Detect which cell encompasses the target text, then output its (X, Y) center coordinate. 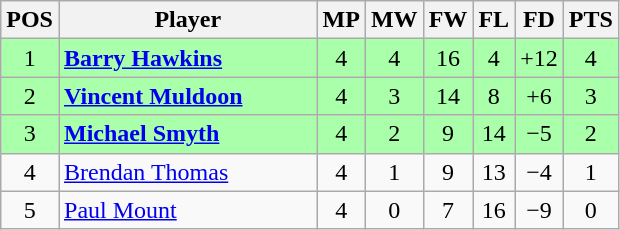
5 (30, 210)
POS (30, 20)
Player (188, 20)
FD (540, 20)
FL (494, 20)
7 (448, 210)
PTS (590, 20)
Michael Smyth (188, 134)
13 (494, 172)
Paul Mount (188, 210)
−4 (540, 172)
Barry Hawkins (188, 58)
FW (448, 20)
−5 (540, 134)
Brendan Thomas (188, 172)
8 (494, 96)
MW (394, 20)
+6 (540, 96)
MP (341, 20)
Vincent Muldoon (188, 96)
+12 (540, 58)
−9 (540, 210)
